Scan for the cell matching the given text and deliver its [X, Y] coordinate at center. 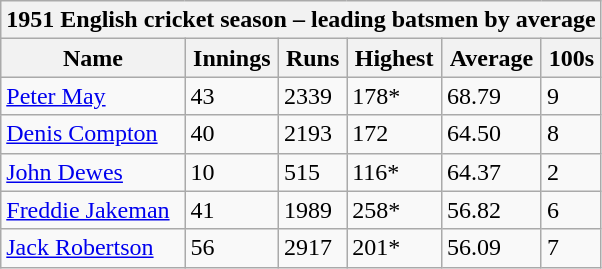
1951 English cricket season – leading batsmen by average [301, 20]
Jack Robertson [93, 248]
116* [394, 172]
178* [394, 96]
Peter May [93, 96]
Innings [232, 58]
64.50 [491, 134]
2917 [313, 248]
John Dewes [93, 172]
6 [571, 210]
258* [394, 210]
64.37 [491, 172]
Highest [394, 58]
10 [232, 172]
68.79 [491, 96]
172 [394, 134]
Denis Compton [93, 134]
56.82 [491, 210]
2 [571, 172]
56.09 [491, 248]
8 [571, 134]
100s [571, 58]
7 [571, 248]
1989 [313, 210]
201* [394, 248]
Runs [313, 58]
Freddie Jakeman [93, 210]
2193 [313, 134]
40 [232, 134]
56 [232, 248]
9 [571, 96]
515 [313, 172]
Average [491, 58]
43 [232, 96]
Name [93, 58]
41 [232, 210]
2339 [313, 96]
